Extract the (x, y) coordinate from the center of the cell holding the provided text.  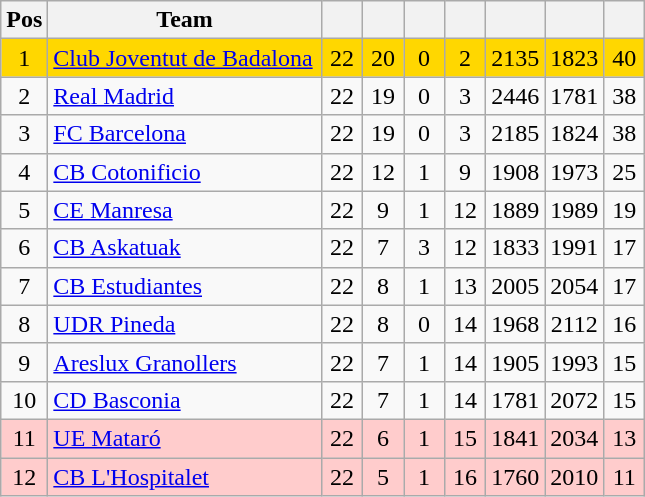
2010 (574, 477)
1991 (574, 248)
UE Mataró (185, 438)
1760 (516, 477)
Club Joventut de Badalona (185, 58)
2034 (574, 438)
1905 (516, 362)
40 (624, 58)
CD Basconia (185, 400)
2135 (516, 58)
CB L'Hospitalet (185, 477)
Team (185, 20)
2054 (574, 286)
20 (382, 58)
1889 (516, 210)
4 (24, 172)
CB Estudiantes (185, 286)
2446 (516, 96)
2185 (516, 134)
1908 (516, 172)
Areslux Granollers (185, 362)
2072 (574, 400)
CB Askatuak (185, 248)
1993 (574, 362)
2005 (516, 286)
2112 (574, 324)
Pos (24, 20)
1824 (574, 134)
1833 (516, 248)
CE Manresa (185, 210)
10 (24, 400)
1989 (574, 210)
Real Madrid (185, 96)
FC Barcelona (185, 134)
1968 (516, 324)
1841 (516, 438)
CB Cotonificio (185, 172)
1973 (574, 172)
UDR Pineda (185, 324)
1823 (574, 58)
25 (624, 172)
